Capture the cell that displays the provided text and extract its (x, y) central coordinate. 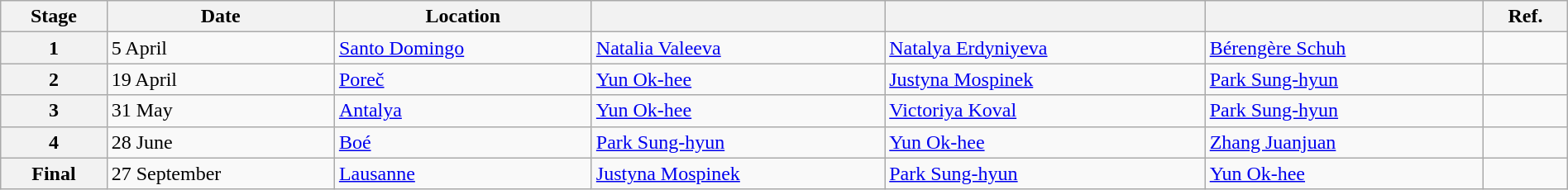
Victoriya Koval (1045, 111)
27 September (220, 173)
Stage (54, 17)
1 (54, 48)
Bérengère Schuh (1344, 48)
4 (54, 142)
31 May (220, 111)
19 April (220, 79)
3 (54, 111)
Lausanne (463, 173)
Santo Domingo (463, 48)
Location (463, 17)
Final (54, 173)
Antalya (463, 111)
2 (54, 79)
Natalya Erdyniyeva (1045, 48)
Poreč (463, 79)
Date (220, 17)
Boé (463, 142)
28 June (220, 142)
Ref. (1526, 17)
5 April (220, 48)
Zhang Juanjuan (1344, 142)
Natalia Valeeva (738, 48)
